Return [x, y] of the center of cell containing provided text 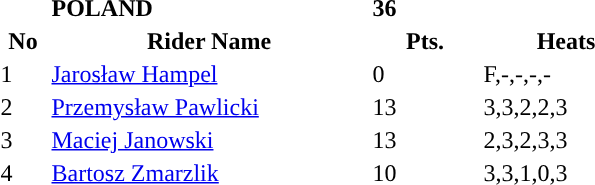
Pts. [425, 41]
0 [425, 74]
Jarosław Hampel [209, 74]
Maciej Janowski [209, 140]
Przemysław Pawlicki [209, 107]
Rider Name [209, 41]
